Search for the cell housing the specified text and yield its (x, y) center coordinate. 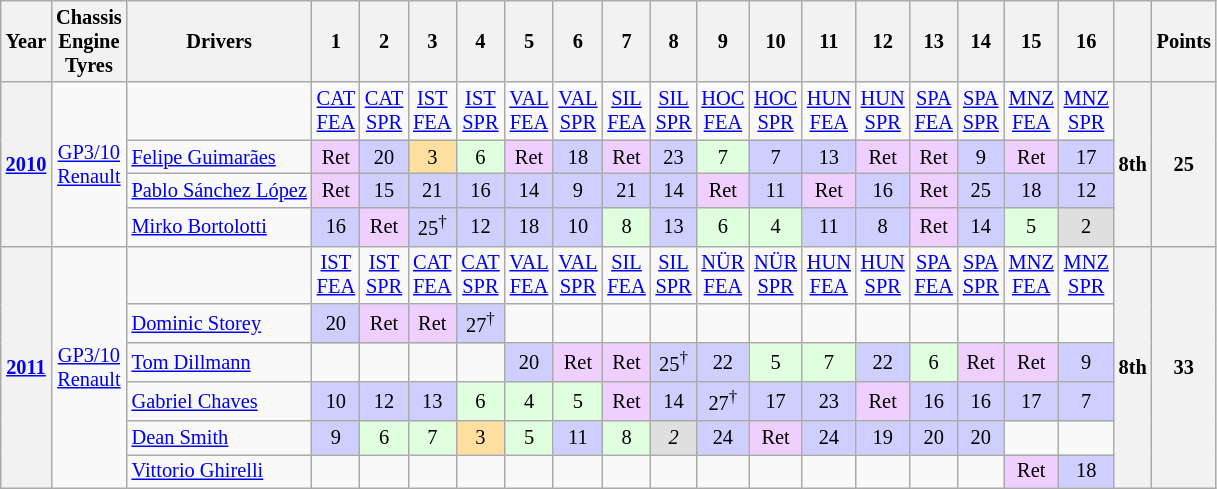
Mirko Bortolotti (220, 226)
NÜRFEA (724, 275)
Vittorio Ghirelli (220, 471)
ChassisEngineTyres (88, 41)
Points (1184, 41)
2011 (26, 367)
33 (1184, 367)
Tom Dillmann (220, 362)
Year (26, 41)
NÜRSPR (776, 275)
Felipe Guimarães (220, 157)
Pablo Sánchez López (220, 190)
Dominic Storey (220, 324)
HOCFEA (724, 111)
Drivers (220, 41)
HOCSPR (776, 111)
2010 (26, 164)
19 (883, 437)
Dean Smith (220, 437)
Gabriel Chaves (220, 400)
1 (336, 41)
